Output the (x, y) coordinate of the center of the cell containing the given text.  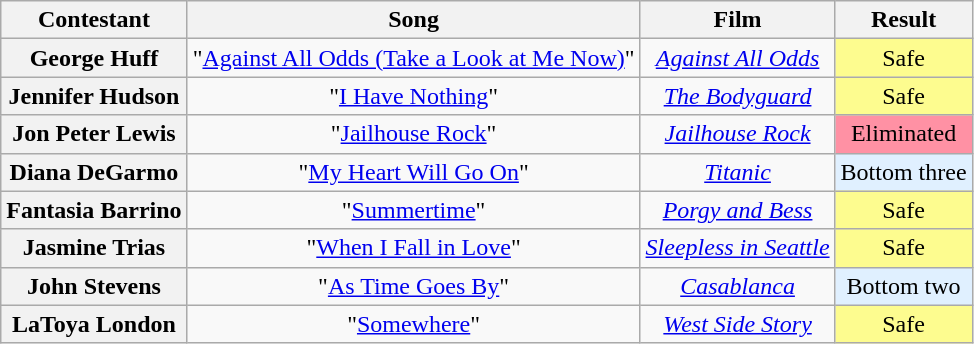
Bottom three (904, 172)
George Huff (94, 58)
John Stevens (94, 286)
Song (414, 20)
"My Heart Will Go On" (414, 172)
Jailhouse Rock (738, 134)
Sleepless in Seattle (738, 248)
"Summertime" (414, 210)
"Somewhere" (414, 324)
"Against All Odds (Take a Look at Me Now)" (414, 58)
Jennifer Hudson (94, 96)
Against All Odds (738, 58)
Eliminated (904, 134)
West Side Story (738, 324)
Result (904, 20)
Film (738, 20)
Fantasia Barrino (94, 210)
Jasmine Trias (94, 248)
Titanic (738, 172)
"I Have Nothing" (414, 96)
Porgy and Bess (738, 210)
Contestant (94, 20)
LaToya London (94, 324)
"As Time Goes By" (414, 286)
Diana DeGarmo (94, 172)
The Bodyguard (738, 96)
Bottom two (904, 286)
Jon Peter Lewis (94, 134)
"Jailhouse Rock" (414, 134)
Casablanca (738, 286)
"When I Fall in Love" (414, 248)
